Identify which cell holds the provided text, then report its [X, Y] central coordinate. 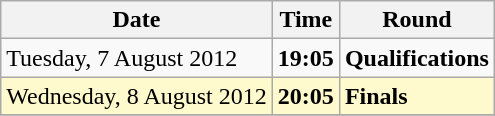
20:05 [306, 96]
Time [306, 20]
Qualifications [416, 58]
Date [137, 20]
Finals [416, 96]
19:05 [306, 58]
Round [416, 20]
Tuesday, 7 August 2012 [137, 58]
Wednesday, 8 August 2012 [137, 96]
